From the cell containing the given text, extract its center point as [X, Y] coordinate. 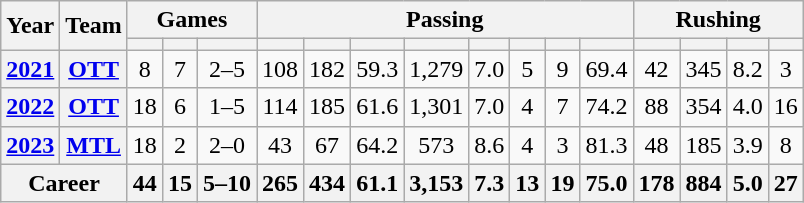
2022 [30, 107]
5 [528, 69]
884 [704, 183]
61.1 [378, 183]
81.3 [606, 145]
59.3 [378, 69]
2023 [30, 145]
178 [656, 183]
5–10 [226, 183]
182 [328, 69]
Rushing [718, 20]
19 [562, 183]
42 [656, 69]
2–5 [226, 69]
27 [786, 183]
5.0 [748, 183]
3.9 [748, 145]
Team [94, 26]
8.2 [748, 69]
43 [280, 145]
434 [328, 183]
MTL [94, 145]
67 [328, 145]
1,301 [436, 107]
9 [562, 69]
265 [280, 183]
74.2 [606, 107]
61.6 [378, 107]
88 [656, 107]
7.3 [490, 183]
75.0 [606, 183]
69.4 [606, 69]
64.2 [378, 145]
4.0 [748, 107]
Games [192, 20]
44 [144, 183]
2 [180, 145]
1,279 [436, 69]
13 [528, 183]
Passing [445, 20]
2021 [30, 69]
48 [656, 145]
Year [30, 26]
108 [280, 69]
3,153 [436, 183]
Career [64, 183]
354 [704, 107]
6 [180, 107]
8.6 [490, 145]
114 [280, 107]
2–0 [226, 145]
573 [436, 145]
345 [704, 69]
15 [180, 183]
16 [786, 107]
1–5 [226, 107]
